Provide the [X, Y] coordinate of the cell's center where the given text is located.  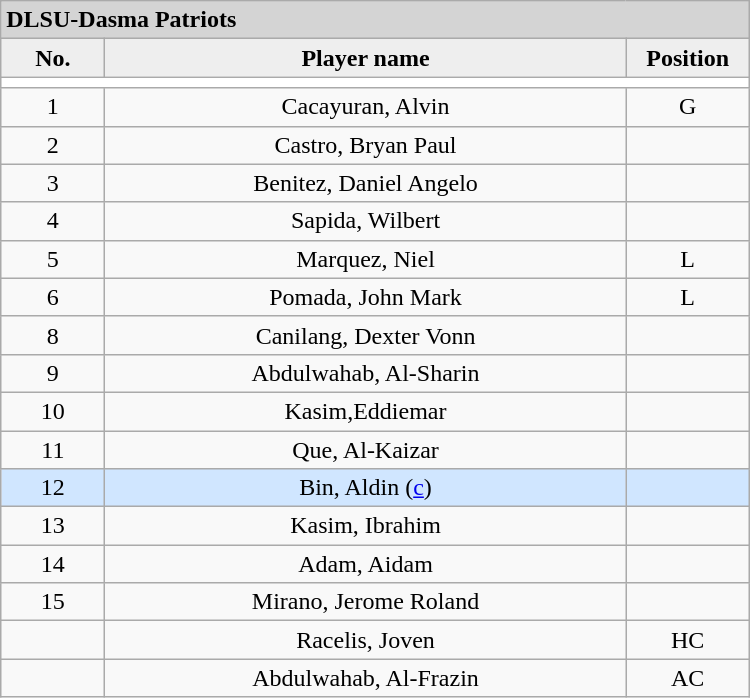
Marquez, Niel [366, 259]
4 [53, 221]
Adam, Aidam [366, 564]
Canilang, Dexter Vonn [366, 335]
9 [53, 373]
11 [53, 449]
DLSU-Dasma Patriots [375, 20]
Pomada, John Mark [366, 297]
Kasim,Eddiemar [366, 411]
Abdulwahab, Al-Frazin [366, 678]
10 [53, 411]
Benitez, Daniel Angelo [366, 183]
Abdulwahab, Al-Sharin [366, 373]
Castro, Bryan Paul [366, 145]
Player name [366, 58]
8 [53, 335]
13 [53, 526]
3 [53, 183]
2 [53, 145]
No. [53, 58]
1 [53, 107]
Racelis, Joven [366, 640]
15 [53, 602]
Position [688, 58]
Sapida, Wilbert [366, 221]
HC [688, 640]
14 [53, 564]
12 [53, 488]
Que, Al-Kaizar [366, 449]
Kasim, Ibrahim [366, 526]
6 [53, 297]
5 [53, 259]
Cacayuran, Alvin [366, 107]
G [688, 107]
Mirano, Jerome Roland [366, 602]
AC [688, 678]
Bin, Aldin (c) [366, 488]
